Return the [x, y] coordinate for the center point of the cell that contains the specified text.  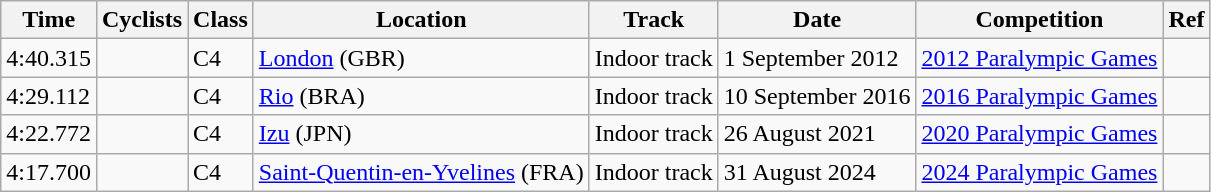
Cyclists [142, 20]
Rio (BRA) [421, 96]
10 September 2016 [817, 96]
Track [654, 20]
Saint-Quentin-en-Yvelines (FRA) [421, 172]
2024 Paralympic Games [1040, 172]
26 August 2021 [817, 134]
31 August 2024 [817, 172]
4:22.772 [49, 134]
4:29.112 [49, 96]
4:17.700 [49, 172]
Location [421, 20]
Date [817, 20]
4:40.315 [49, 58]
2020 Paralympic Games [1040, 134]
1 September 2012 [817, 58]
Ref [1186, 20]
Time [49, 20]
London (GBR) [421, 58]
Competition [1040, 20]
Izu (JPN) [421, 134]
2016 Paralympic Games [1040, 96]
2012 Paralympic Games [1040, 58]
Class [221, 20]
